Return (X, Y) of the center of cell containing provided text 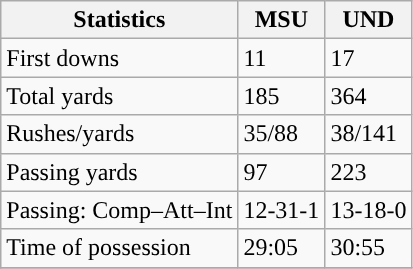
17 (368, 58)
Passing: Comp–Att–Int (120, 210)
185 (282, 96)
38/141 (368, 134)
Total yards (120, 96)
223 (368, 172)
35/88 (282, 134)
97 (282, 172)
12-31-1 (282, 210)
30:55 (368, 248)
Passing yards (120, 172)
Rushes/yards (120, 134)
Time of possession (120, 248)
Statistics (120, 20)
29:05 (282, 248)
364 (368, 96)
UND (368, 20)
MSU (282, 20)
13-18-0 (368, 210)
First downs (120, 58)
11 (282, 58)
